Search for the cell housing the specified text and yield its [X, Y] center coordinate. 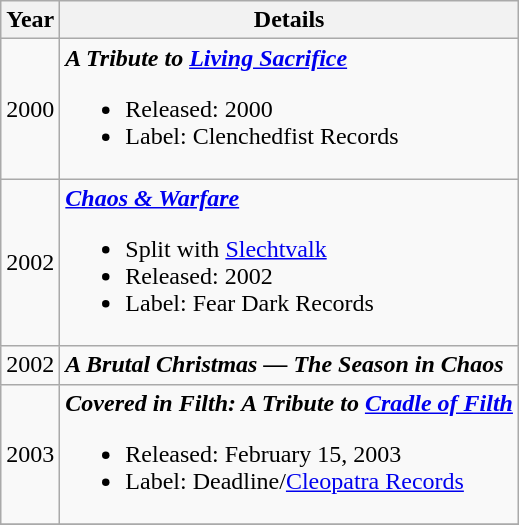
Details [290, 20]
Year [30, 20]
A Brutal Christmas — The Season in Chaos [290, 365]
2003 [30, 454]
Chaos & WarfareSplit with SlechtvalkReleased: 2002Label: Fear Dark Records [290, 262]
Covered in Filth: A Tribute to Cradle of FilthReleased: February 15, 2003Label: Deadline/Cleopatra Records [290, 454]
A Tribute to Living SacrificeReleased: 2000Label: Clenchedfist Records [290, 109]
2000 [30, 109]
